Search for the cell housing the specified text and yield its [X, Y] center coordinate. 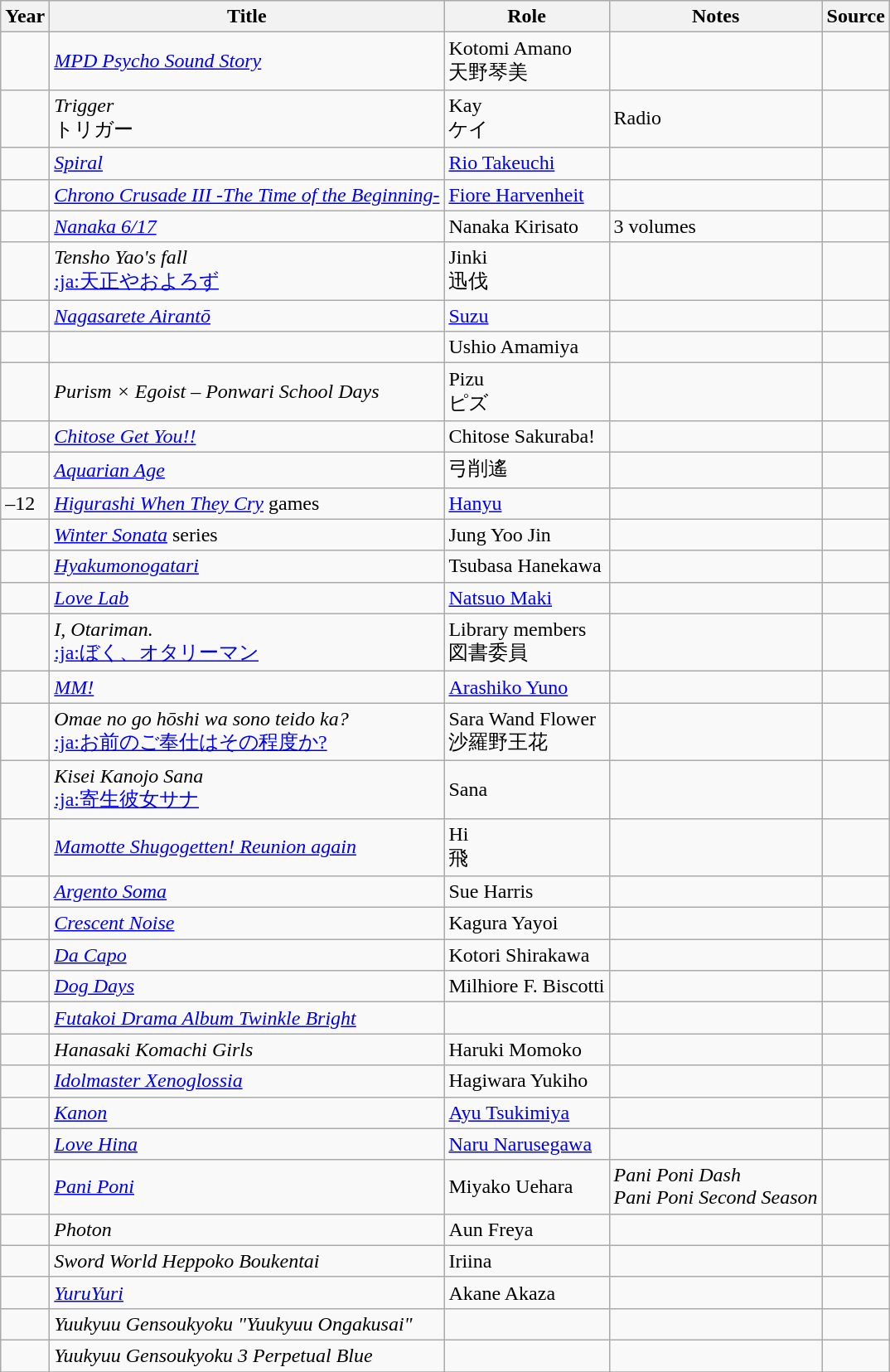
Radio [716, 119]
3 volumes [716, 226]
Winter Sonata series [247, 535]
Hanyu [527, 503]
Aquarian Age [247, 469]
Yuukyuu Gensoukyoku "Yuukyuu Ongakusai" [247, 1324]
Idolmaster Xenoglossia [247, 1081]
Notes [716, 17]
Role [527, 17]
Suzu [527, 316]
MM! [247, 687]
Kayケイ [527, 119]
Dog Days [247, 987]
Kisei Kanojo Sana:ja:寄生彼女サナ [247, 789]
Year [25, 17]
Tensho Yao's fall:ja:天正やおよろず [247, 271]
Ayu Tsukimiya [527, 1113]
Library members図書委員 [527, 642]
I, Otariman.:ja:ぼく、オタリーマン [247, 642]
Tsubasa Hanekawa [527, 566]
Love Lab [247, 598]
Love Hina [247, 1144]
Pani Poni [247, 1187]
Nanaka Kirisato [527, 226]
–12 [25, 503]
Futakoi Drama Album Twinkle Bright [247, 1018]
Chitose Sakuraba! [527, 436]
Yuukyuu Gensoukyoku 3 Perpetual Blue [247, 1355]
Hagiwara Yukiho [527, 1081]
Iriina [527, 1261]
Jinki迅伐 [527, 271]
Hanasaki Komachi Girls [247, 1050]
Chitose Get You!! [247, 436]
Higurashi When They Cry games [247, 503]
Sara Wand Flower沙羅野王花 [527, 732]
Kotomi Amano天野琴美 [527, 61]
Omae no go hōshi wa sono teido ka?:ja:お前のご奉仕はその程度か? [247, 732]
Arashiko Yuno [527, 687]
Pizuピズ [527, 392]
Hi飛 [527, 847]
Source [855, 17]
Pani Poni Dash Pani Poni Second Season [716, 1187]
Milhiore F. Biscotti [527, 987]
Sword World Heppoko Boukentai [247, 1261]
Purism × Egoist – Ponwari School Days [247, 392]
Rio Takeuchi [527, 163]
Triggerトリガー [247, 119]
Kagura Yayoi [527, 924]
Miyako Uehara [527, 1187]
Naru Narusegawa [527, 1144]
Sue Harris [527, 892]
Jung Yoo Jin [527, 535]
Fiore Harvenheit [527, 195]
Title [247, 17]
Aun Freya [527, 1229]
Natsuo Maki [527, 598]
Crescent Noise [247, 924]
Chrono Crusade III -The Time of the Beginning- [247, 195]
Kotori Shirakawa [527, 955]
Haruki Momoko [527, 1050]
Argento Soma [247, 892]
Ushio Amamiya [527, 347]
Hyakumonogatari [247, 566]
Spiral [247, 163]
Photon [247, 1229]
Mamotte Shugogetten! Reunion again [247, 847]
MPD Psycho Sound Story [247, 61]
Nagasarete Airantō [247, 316]
YuruYuri [247, 1292]
Akane Akaza [527, 1292]
Da Capo [247, 955]
Nanaka 6/17 [247, 226]
Sana [527, 789]
弓削遙 [527, 469]
Kanon [247, 1113]
